Detect which cell encompasses the target text, then output its [x, y] center coordinate. 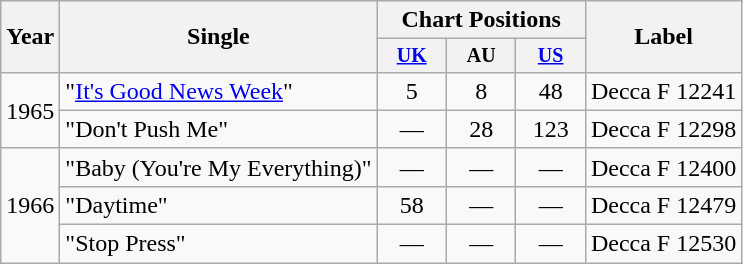
Single [218, 37]
US [550, 56]
28 [480, 129]
Decca F 12241 [663, 91]
1966 [30, 205]
58 [412, 205]
48 [550, 91]
"Baby (You're My Everything)" [218, 167]
Chart Positions [481, 20]
Year [30, 37]
UK [412, 56]
1965 [30, 110]
Decca F 12479 [663, 205]
Decca F 12298 [663, 129]
Decca F 12530 [663, 244]
5 [412, 91]
Decca F 12400 [663, 167]
123 [550, 129]
"Stop Press" [218, 244]
8 [480, 91]
AU [480, 56]
"It's Good News Week" [218, 91]
"Don't Push Me" [218, 129]
"Daytime" [218, 205]
Label [663, 37]
